Return the (x, y) coordinate for the center point of the cell that contains the specified text.  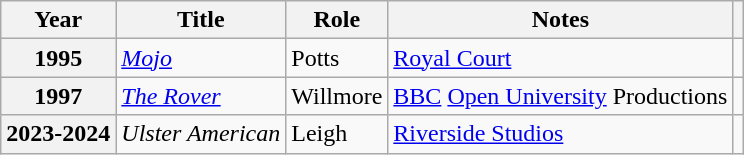
Year (58, 20)
BBC Open University Productions (560, 96)
Title (201, 20)
Riverside Studios (560, 134)
Notes (560, 20)
Potts (337, 58)
The Rover (201, 96)
Leigh (337, 134)
Ulster American (201, 134)
2023-2024 (58, 134)
Willmore (337, 96)
Mojo (201, 58)
1995 (58, 58)
1997 (58, 96)
Royal Court (560, 58)
Role (337, 20)
